Output the [x, y] coordinate of the center of the cell containing the given text.  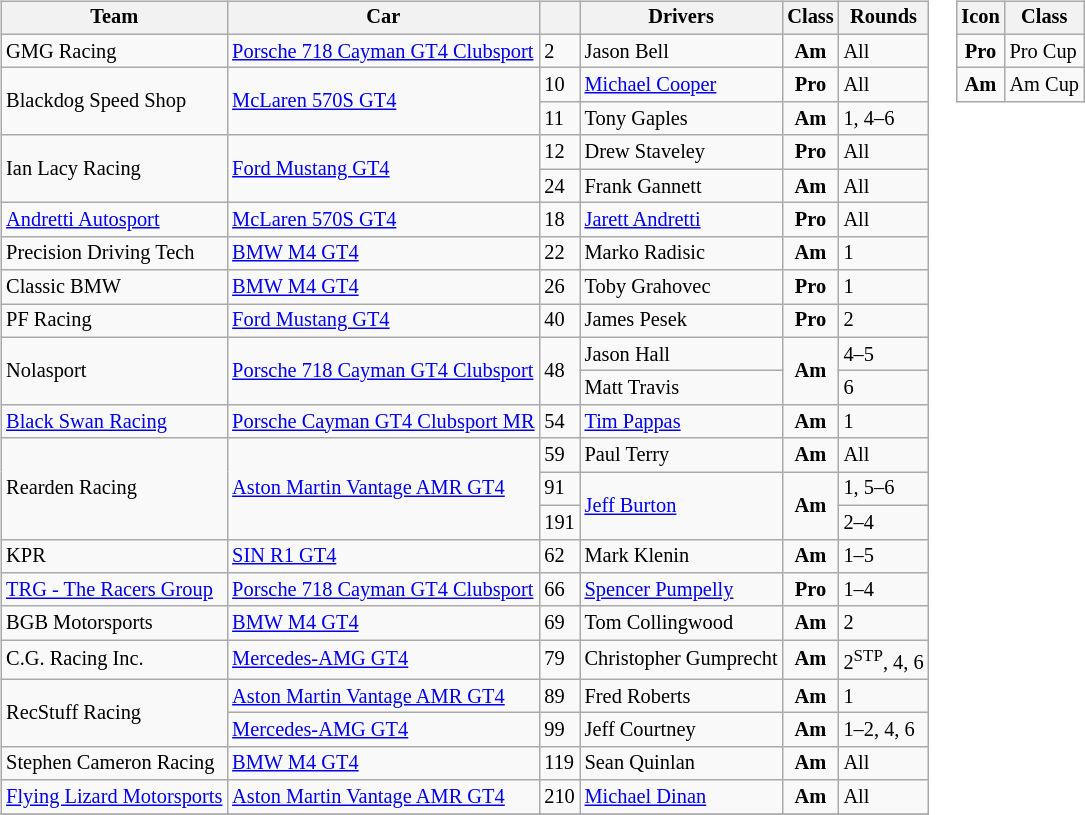
12 [559, 152]
6 [884, 388]
SIN R1 GT4 [383, 556]
Jeff Burton [682, 506]
Jason Hall [682, 354]
1, 5–6 [884, 489]
Pro Cup [1044, 51]
Nolasport [114, 370]
24 [559, 186]
Rearden Racing [114, 488]
1–4 [884, 590]
C.G. Racing Inc. [114, 660]
Stephen Cameron Racing [114, 763]
KPR [114, 556]
54 [559, 422]
1, 4–6 [884, 119]
Jason Bell [682, 51]
89 [559, 696]
Black Swan Racing [114, 422]
Michael Dinan [682, 797]
1–2, 4, 6 [884, 730]
Tom Collingwood [682, 623]
Paul Terry [682, 455]
Team [114, 18]
GMG Racing [114, 51]
RecStuff Racing [114, 712]
TRG - The Racers Group [114, 590]
Michael Cooper [682, 85]
59 [559, 455]
Frank Gannett [682, 186]
Fred Roberts [682, 696]
66 [559, 590]
Porsche Cayman GT4 Clubsport MR [383, 422]
Drew Staveley [682, 152]
Christopher Gumprecht [682, 660]
Toby Grahovec [682, 287]
Precision Driving Tech [114, 253]
11 [559, 119]
Sean Quinlan [682, 763]
62 [559, 556]
210 [559, 797]
Blackdog Speed Shop [114, 102]
191 [559, 522]
Jarett Andretti [682, 220]
Icon [980, 18]
40 [559, 321]
Mark Klenin [682, 556]
BGB Motorsports [114, 623]
22 [559, 253]
PF Racing [114, 321]
48 [559, 370]
Marko Radisic [682, 253]
2–4 [884, 522]
119 [559, 763]
Car [383, 18]
Tony Gaples [682, 119]
Classic BMW [114, 287]
69 [559, 623]
4–5 [884, 354]
Tim Pappas [682, 422]
Am Cup [1044, 85]
10 [559, 85]
91 [559, 489]
Rounds [884, 18]
79 [559, 660]
Flying Lizard Motorsports [114, 797]
Drivers [682, 18]
2STP, 4, 6 [884, 660]
Spencer Pumpelly [682, 590]
Andretti Autosport [114, 220]
James Pesek [682, 321]
26 [559, 287]
99 [559, 730]
1–5 [884, 556]
Matt Travis [682, 388]
Jeff Courtney [682, 730]
Ian Lacy Racing [114, 168]
18 [559, 220]
